Identify which cell holds the provided text, then report its (X, Y) central coordinate. 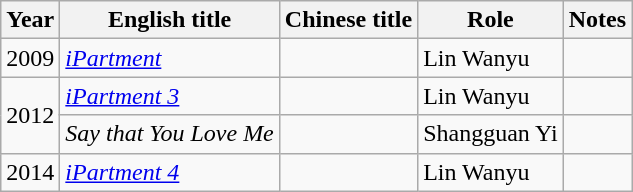
2009 (30, 58)
Chinese title (348, 20)
2012 (30, 115)
Notes (597, 20)
Shangguan Yi (491, 134)
iPartment 3 (170, 96)
Role (491, 20)
Say that You Love Me (170, 134)
English title (170, 20)
2014 (30, 172)
Year (30, 20)
iPartment 4 (170, 172)
iPartment (170, 58)
